Determine the (X, Y) coordinate at the center of the cell enclosing the given text.  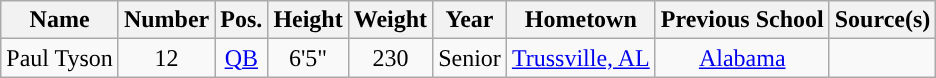
Year (470, 20)
Senior (470, 58)
12 (166, 58)
Trussville, AL (580, 58)
Hometown (580, 20)
Name (60, 20)
Weight (390, 20)
Source(s) (882, 20)
6'5" (308, 58)
Previous School (742, 20)
Number (166, 20)
Height (308, 20)
230 (390, 58)
Paul Tyson (60, 58)
Pos. (242, 20)
QB (242, 58)
Alabama (742, 58)
